Capture the cell that displays the provided text and extract its [X, Y] central coordinate. 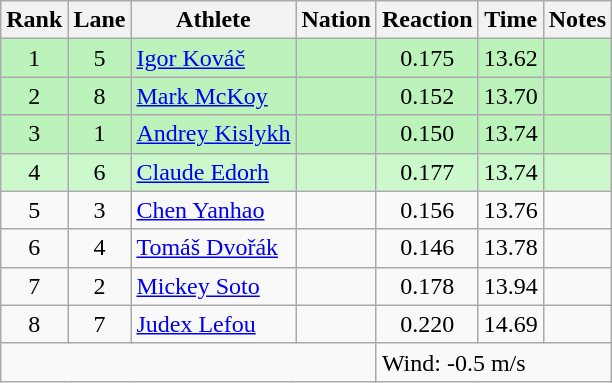
Judex Lefou [214, 324]
Nation [336, 20]
Time [510, 20]
0.150 [427, 134]
Lane [100, 20]
13.78 [510, 248]
Mark McKoy [214, 96]
0.156 [427, 210]
Rank [34, 20]
Tomáš Dvořák [214, 248]
0.175 [427, 58]
Claude Edorh [214, 172]
Athlete [214, 20]
0.177 [427, 172]
13.94 [510, 286]
0.146 [427, 248]
Notes [577, 20]
Reaction [427, 20]
Chen Yanhao [214, 210]
Igor Kováč [214, 58]
13.76 [510, 210]
0.152 [427, 96]
0.220 [427, 324]
Mickey Soto [214, 286]
14.69 [510, 324]
Andrey Kislykh [214, 134]
13.70 [510, 96]
13.62 [510, 58]
Wind: -0.5 m/s [494, 362]
0.178 [427, 286]
